Search for the cell housing the specified text and yield its [x, y] center coordinate. 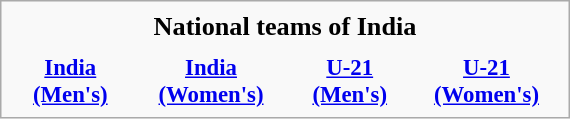
U-21 (Women's) [486, 82]
U-21 (Men's) [350, 82]
India (Men's) [70, 82]
India (Women's) [212, 82]
National teams of India [285, 26]
